Pinpoint the cell where the given text exists, returning its [X, Y] midpoint coordinate. 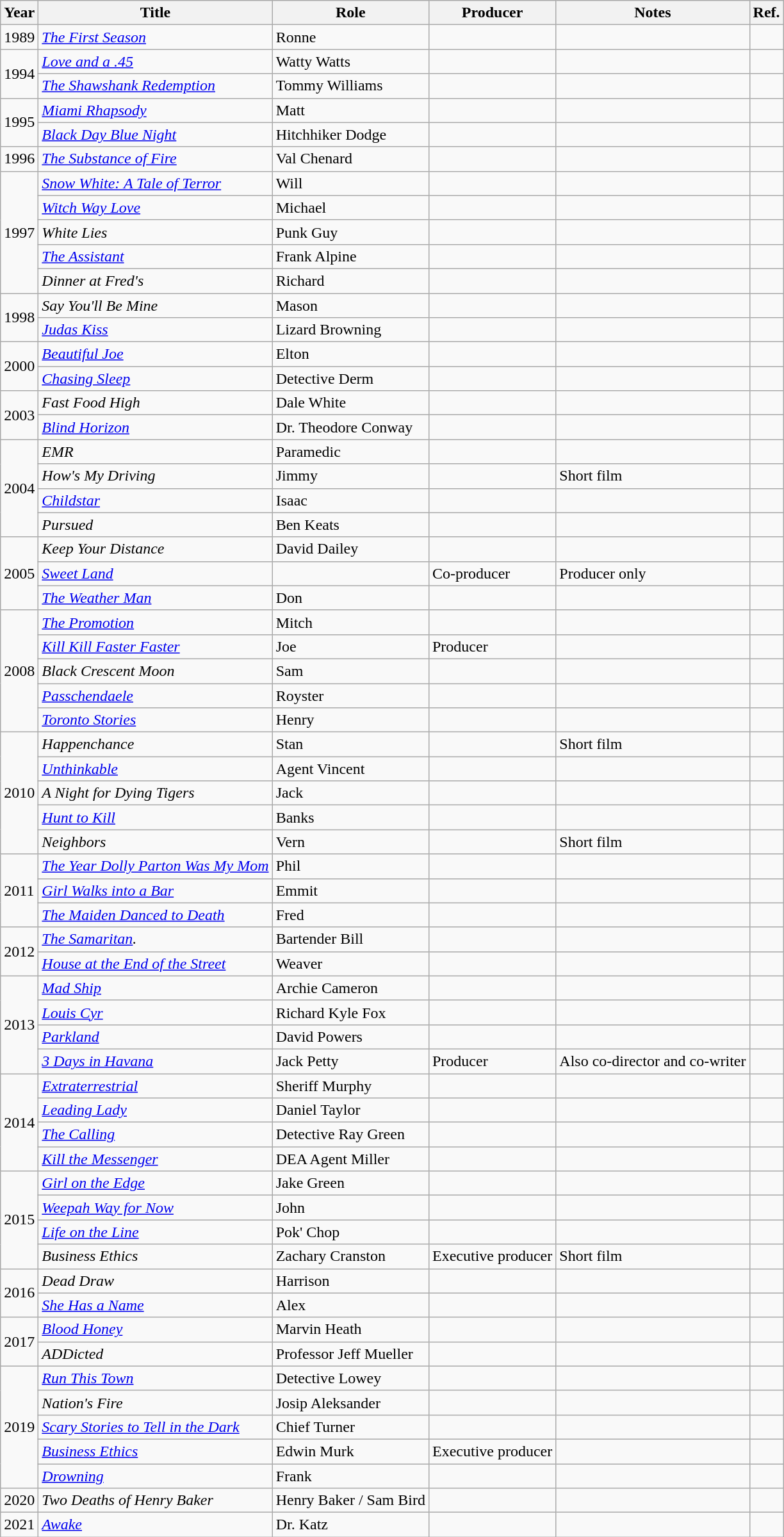
Tommy Williams [350, 86]
She Has a Name [155, 1305]
Will [350, 183]
Weepah Way for Now [155, 1208]
2004 [19, 488]
Awake [155, 1525]
Frank [350, 1475]
Alex [350, 1305]
Neighbors [155, 842]
Drowning [155, 1475]
Josip Aleksander [350, 1402]
Blind Horizon [155, 427]
Hunt to Kill [155, 818]
Henry [350, 720]
House at the End of the Street [155, 964]
The Year Dolly Parton Was My Mom [155, 866]
Fred [350, 915]
Royster [350, 695]
Joe [350, 646]
Kill the Messenger [155, 1159]
Love and a .45 [155, 62]
Say You'll Be Mine [155, 306]
2015 [19, 1220]
Extraterrestrial [155, 1086]
2000 [19, 366]
David Powers [350, 1037]
Jake Green [350, 1183]
Frank Alpine [350, 256]
Year [19, 13]
Elton [350, 354]
Scary Stories to Tell in the Dark [155, 1427]
Banks [350, 818]
Nation's Fire [155, 1402]
The Assistant [155, 256]
Happenchance [155, 744]
John [350, 1208]
Run This Town [155, 1378]
2005 [19, 573]
Stan [350, 744]
Watty Watts [350, 62]
Richard Kyle Fox [350, 1012]
2021 [19, 1525]
2012 [19, 951]
Vern [350, 842]
Jack [350, 793]
Val Chenard [350, 159]
Lizard Browning [350, 330]
Sweet Land [155, 573]
The Shawshank Redemption [155, 86]
Fast Food High [155, 403]
Girl Walks into a Bar [155, 891]
The Samaritan. [155, 939]
Jimmy [350, 476]
White Lies [155, 232]
Detective Ray Green [350, 1135]
Chasing Sleep [155, 379]
1995 [19, 122]
Zachary Cranston [350, 1256]
Don [350, 598]
Also co-director and co-writer [653, 1061]
Pursued [155, 525]
Keep Your Distance [155, 549]
1994 [19, 74]
Beautiful Joe [155, 354]
Isaac [350, 500]
Agent Vincent [350, 769]
Sam [350, 671]
3 Days in Havana [155, 1061]
The Promotion [155, 622]
Co-producer [492, 573]
Ronne [350, 37]
1997 [19, 232]
Hitchhiker Dodge [350, 135]
Parkland [155, 1037]
Henry Baker / Sam Bird [350, 1500]
Emmit [350, 891]
How's My Driving [155, 476]
2013 [19, 1024]
Detective Derm [350, 379]
Producer only [653, 573]
Black Day Blue Night [155, 135]
The First Season [155, 37]
Black Crescent Moon [155, 671]
Mitch [350, 622]
2014 [19, 1122]
ADDicted [155, 1354]
Professor Jeff Mueller [350, 1354]
Detective Lowey [350, 1378]
Dead Draw [155, 1281]
Two Deaths of Henry Baker [155, 1500]
Chief Turner [350, 1427]
Blood Honey [155, 1329]
Kill Kill Faster Faster [155, 646]
Childstar [155, 500]
Role [350, 13]
Daniel Taylor [350, 1110]
Weaver [350, 964]
Leading Lady [155, 1110]
Mad Ship [155, 988]
Marvin Heath [350, 1329]
1998 [19, 318]
DEA Agent Miller [350, 1159]
Punk Guy [350, 232]
Judas Kiss [155, 330]
Mason [350, 306]
Harrison [350, 1281]
Matt [350, 110]
Jack Petty [350, 1061]
2019 [19, 1427]
Life on the Line [155, 1232]
Notes [653, 13]
Witch Way Love [155, 208]
Richard [350, 281]
The Substance of Fire [155, 159]
The Calling [155, 1135]
Miami Rhapsody [155, 110]
Archie Cameron [350, 988]
Passchendaele [155, 695]
Dr. Theodore Conway [350, 427]
Pok' Chop [350, 1232]
David Dailey [350, 549]
Sheriff Murphy [350, 1086]
Snow White: A Tale of Terror [155, 183]
1996 [19, 159]
The Maiden Danced to Death [155, 915]
Unthinkable [155, 769]
Louis Cyr [155, 1012]
Dale White [350, 403]
Dr. Katz [350, 1525]
Bartender Bill [350, 939]
EMR [155, 452]
Michael [350, 208]
Dinner at Fred's [155, 281]
2020 [19, 1500]
Paramedic [350, 452]
Toronto Stories [155, 720]
2008 [19, 671]
2010 [19, 793]
Ben Keats [350, 525]
2003 [19, 415]
Phil [350, 866]
2016 [19, 1293]
A Night for Dying Tigers [155, 793]
Edwin Murk [350, 1451]
The Weather Man [155, 598]
Ref. [766, 13]
1989 [19, 37]
Title [155, 13]
Girl on the Edge [155, 1183]
2017 [19, 1342]
2011 [19, 891]
